Detect which cell encompasses the target text, then output its (x, y) center coordinate. 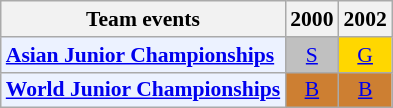
World Junior Championships (143, 90)
G (366, 55)
2000 (312, 19)
2002 (366, 19)
Team events (143, 19)
S (312, 55)
Asian Junior Championships (143, 55)
